Return (x, y) of the center of cell containing provided text 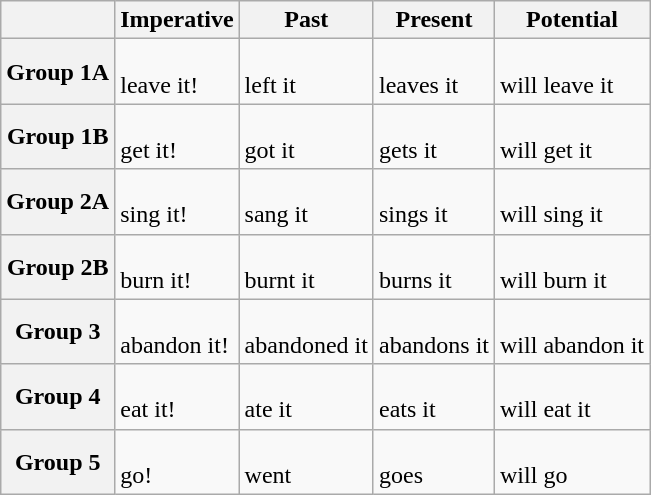
eat it! (177, 396)
Potential (572, 20)
will leave it (572, 72)
left it (306, 72)
will go (572, 462)
Group 5 (58, 462)
Group 1B (58, 136)
burns it (434, 266)
Present (434, 20)
abandoned it (306, 332)
burnt it (306, 266)
abandon it! (177, 332)
will get it (572, 136)
gets it (434, 136)
Past (306, 20)
sing it! (177, 202)
sings it (434, 202)
sang it (306, 202)
went (306, 462)
Group 1A (58, 72)
abandons it (434, 332)
Group 4 (58, 396)
burn it! (177, 266)
go! (177, 462)
will sing it (572, 202)
get it! (177, 136)
will burn it (572, 266)
ate it (306, 396)
will abandon it (572, 332)
Group 2A (58, 202)
Group 3 (58, 332)
leaves it (434, 72)
eats it (434, 396)
will eat it (572, 396)
goes (434, 462)
Group 2B (58, 266)
Imperative (177, 20)
leave it! (177, 72)
got it (306, 136)
